Search for the cell housing the specified text and yield its (X, Y) center coordinate. 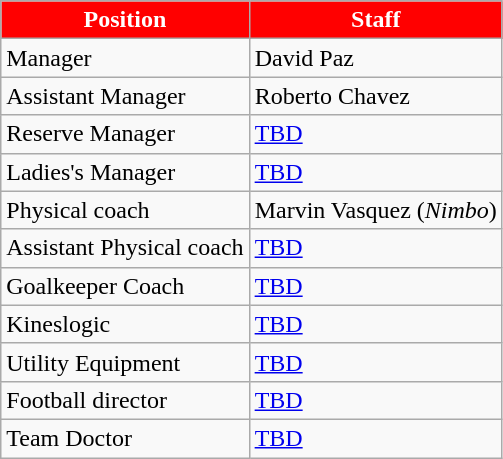
Reserve Manager (125, 134)
Assistant Physical coach (125, 248)
Kineslogic (125, 324)
Position (125, 20)
Ladies's Manager (125, 172)
Staff (376, 20)
Goalkeeper Coach (125, 286)
Roberto Chavez (376, 96)
Physical coach (125, 210)
Team Doctor (125, 438)
Football director (125, 400)
Utility Equipment (125, 362)
David Paz (376, 58)
Manager (125, 58)
Marvin Vasquez (Nimbo) (376, 210)
Assistant Manager (125, 96)
